Return the (X, Y) coordinate for the center point of the cell that contains the specified text.  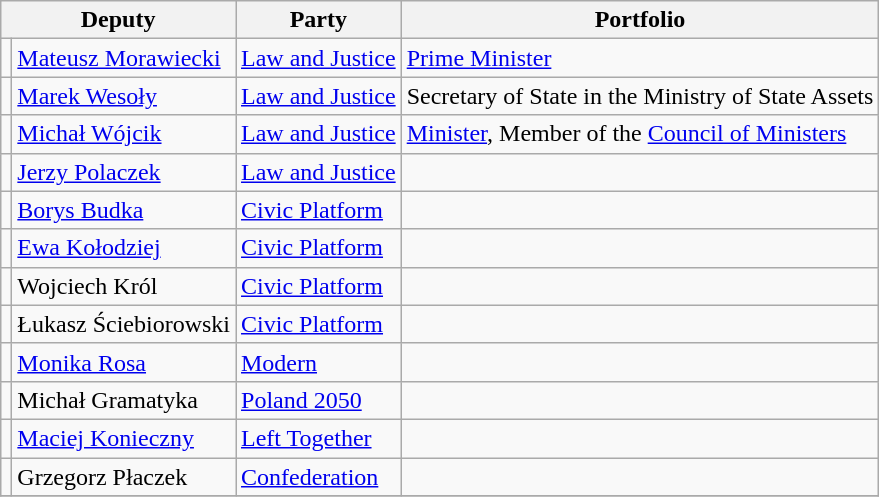
Secretary of State in the Ministry of State Assets (640, 96)
Maciej Konieczny (124, 438)
Jerzy Polaczek (124, 172)
Mateusz Morawiecki (124, 58)
Party (319, 20)
Deputy (118, 20)
Prime Minister (640, 58)
Borys Budka (124, 210)
Wojciech Król (124, 286)
Michał Gramatyka (124, 400)
Minister, Member of the Council of Ministers (640, 134)
Grzegorz Płaczek (124, 477)
Confederation (319, 477)
Modern (319, 362)
Ewa Kołodziej (124, 248)
Left Together (319, 438)
Monika Rosa (124, 362)
Marek Wesoły (124, 96)
Michał Wójcik (124, 134)
Poland 2050 (319, 400)
Łukasz Ściebiorowski (124, 324)
Portfolio (640, 20)
